Determine the [X, Y] coordinate at the center of the cell enclosing the given text.  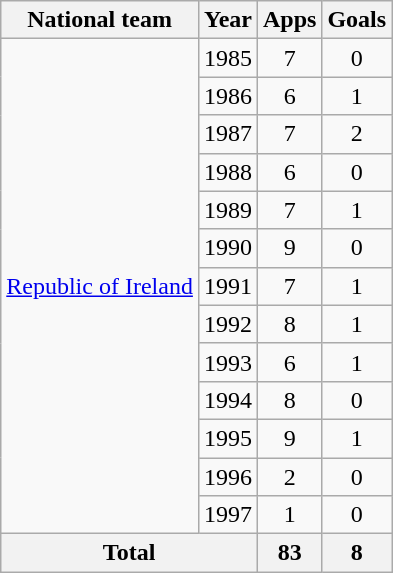
1997 [228, 515]
National team [100, 20]
1989 [228, 210]
1992 [228, 324]
83 [289, 553]
Total [130, 553]
1995 [228, 438]
Year [228, 20]
1985 [228, 58]
1996 [228, 477]
1988 [228, 172]
1986 [228, 96]
1994 [228, 400]
1993 [228, 362]
1990 [228, 248]
Apps [289, 20]
Republic of Ireland [100, 286]
Goals [357, 20]
1987 [228, 134]
1991 [228, 286]
